Pinpoint the cell where the given text exists, returning its (x, y) midpoint coordinate. 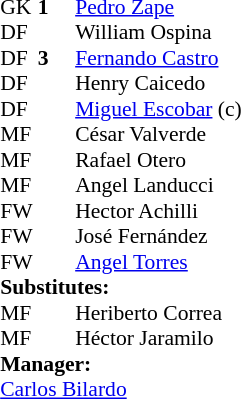
3 (57, 58)
